Scan for the cell matching the given text and deliver its [x, y] coordinate at center. 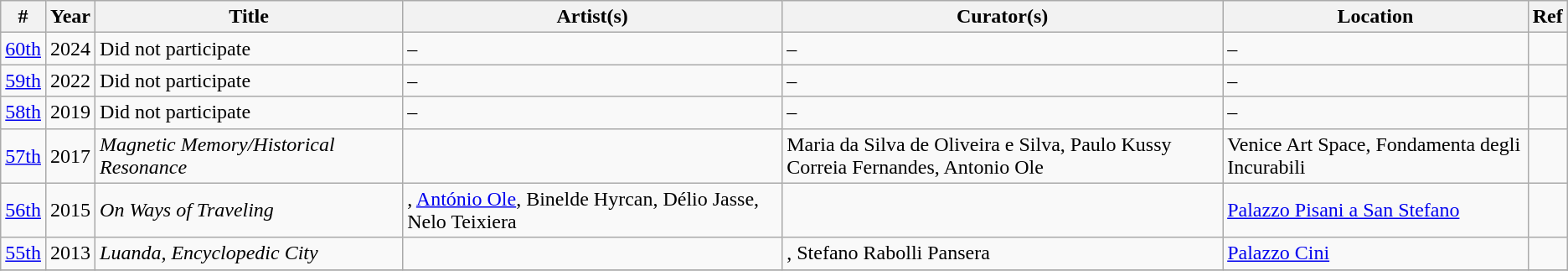
Curator(s) [1003, 17]
59th [23, 81]
Luanda, Encyclopedic City [250, 253]
60th [23, 49]
Ref [1548, 17]
Year [70, 17]
55th [23, 253]
# [23, 17]
Palazzo Pisani a San Stefano [1375, 210]
On Ways of Traveling [250, 210]
Maria da Silva de Oliveira e Silva, Paulo Kussy Correia Fernandes, Antonio Ole [1003, 156]
Venice Art Space, Fondamenta degli Incurabili [1375, 156]
2013 [70, 253]
Artist(s) [593, 17]
2017 [70, 156]
2015 [70, 210]
2024 [70, 49]
Title [250, 17]
2022 [70, 81]
2019 [70, 112]
Palazzo Cini [1375, 253]
56th [23, 210]
Location [1375, 17]
, Stefano Rabolli Pansera [1003, 253]
57th [23, 156]
, António Ole, Binelde Hyrcan, Délio Jasse, Nelo Teixiera [593, 210]
Magnetic Memory/Historical Resonance [250, 156]
58th [23, 112]
